Determine the (x, y) coordinate at the center of the cell enclosing the given text.  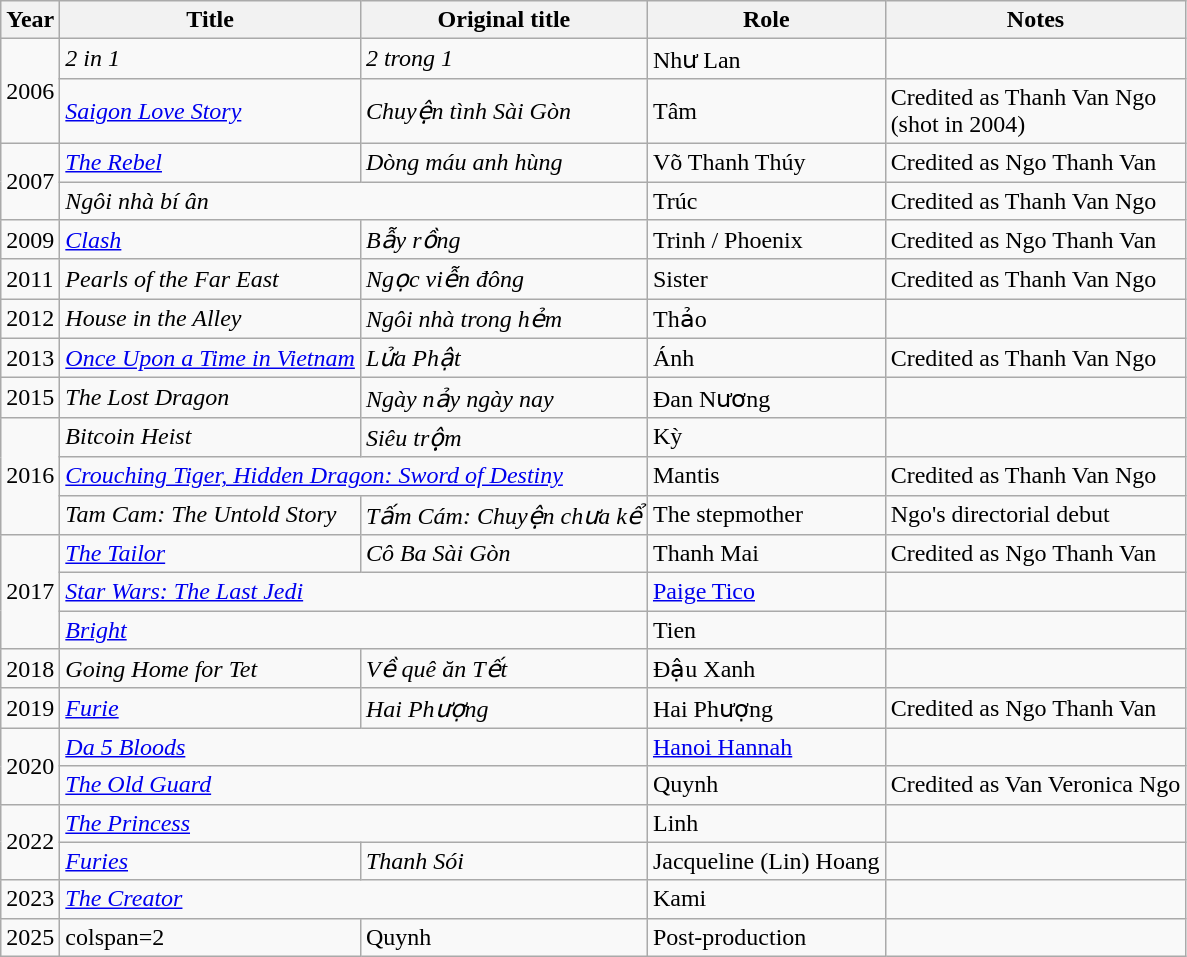
2025 (30, 937)
Trinh / Phoenix (766, 240)
Thanh Sói (504, 861)
The Princess (354, 823)
Jacqueline (Lin) Hoang (766, 861)
Da 5 Bloods (354, 747)
Title (210, 20)
Ngôi nhà trong hẻm (504, 319)
Dòng máu anh hùng (504, 162)
Ngôi nhà bí ân (354, 201)
Credited as Thanh Van Ngo(shot in 2004) (1036, 110)
House in the Alley (210, 319)
Võ Thanh Thúy (766, 162)
Trúc (766, 201)
Star Wars: The Last Jedi (354, 592)
2018 (30, 669)
The Tailor (210, 554)
The Creator (354, 899)
Clash (210, 240)
Tien (766, 630)
Kỳ (766, 437)
Furie (210, 708)
Đậu Xanh (766, 669)
The Lost Dragon (210, 398)
Ánh (766, 358)
Pearls of the Far East (210, 279)
Ngọc viễn đông (504, 279)
The Old Guard (354, 785)
Siêu trộm (504, 437)
Bẫy rồng (504, 240)
The stepmother (766, 515)
Ngo's directorial debut (1036, 515)
Kami (766, 899)
2023 (30, 899)
Chuyện tình Sài Gòn (504, 110)
Như Lan (766, 59)
Tấm Cám: Chuyện chưa kể (504, 515)
Lửa Phật (504, 358)
Bitcoin Heist (210, 437)
Ngày nảy ngày nay (504, 398)
2013 (30, 358)
Paige Tico (766, 592)
Linh (766, 823)
Mantis (766, 476)
Role (766, 20)
Going Home for Tet (210, 669)
Post-production (766, 937)
Notes (1036, 20)
Thảo (766, 319)
2009 (30, 240)
2 trong 1 (504, 59)
2012 (30, 319)
The Rebel (210, 162)
Year (30, 20)
Furies (210, 861)
Once Upon a Time in Vietnam (210, 358)
2006 (30, 92)
Tâm (766, 110)
Đan Nương (766, 398)
Hanoi Hannah (766, 747)
colspan=2 (210, 937)
Cô Ba Sài Gòn (504, 554)
Credited as Van Veronica Ngo (1036, 785)
2019 (30, 708)
2017 (30, 592)
Tam Cam: The Untold Story (210, 515)
2022 (30, 842)
Crouching Tiger, Hidden Dragon: Sword of Destiny (354, 476)
Bright (354, 630)
2 in 1 (210, 59)
2007 (30, 181)
2020 (30, 766)
2015 (30, 398)
2016 (30, 476)
Original title (504, 20)
2011 (30, 279)
Sister (766, 279)
Thanh Mai (766, 554)
Về quê ăn Tết (504, 669)
Saigon Love Story (210, 110)
